Pinpoint the cell where the given text exists, returning its [X, Y] midpoint coordinate. 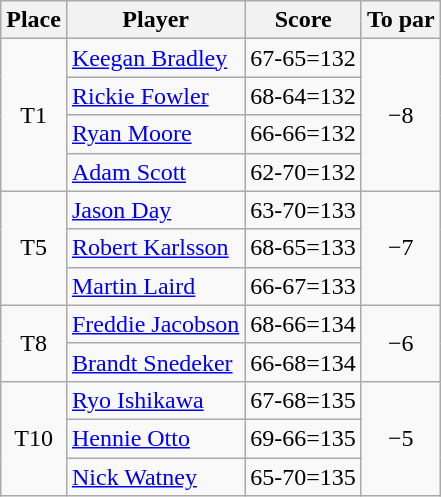
62-70=132 [304, 172]
Martin Laird [155, 286]
67-65=132 [304, 58]
68-66=134 [304, 324]
66-66=132 [304, 134]
68-65=133 [304, 248]
Adam Scott [155, 172]
Hennie Otto [155, 438]
Place [34, 20]
Nick Watney [155, 477]
T10 [34, 438]
66-68=134 [304, 362]
−5 [400, 438]
68-64=132 [304, 96]
63-70=133 [304, 210]
−6 [400, 343]
65-70=135 [304, 477]
67-68=135 [304, 400]
−8 [400, 115]
Rickie Fowler [155, 96]
T8 [34, 343]
T1 [34, 115]
−7 [400, 248]
Brandt Snedeker [155, 362]
Robert Karlsson [155, 248]
Ryan Moore [155, 134]
Jason Day [155, 210]
Ryo Ishikawa [155, 400]
T5 [34, 248]
To par [400, 20]
69-66=135 [304, 438]
66-67=133 [304, 286]
Freddie Jacobson [155, 324]
Player [155, 20]
Keegan Bradley [155, 58]
Score [304, 20]
